Locate the cell with the specified text and output its [X, Y] center coordinate. 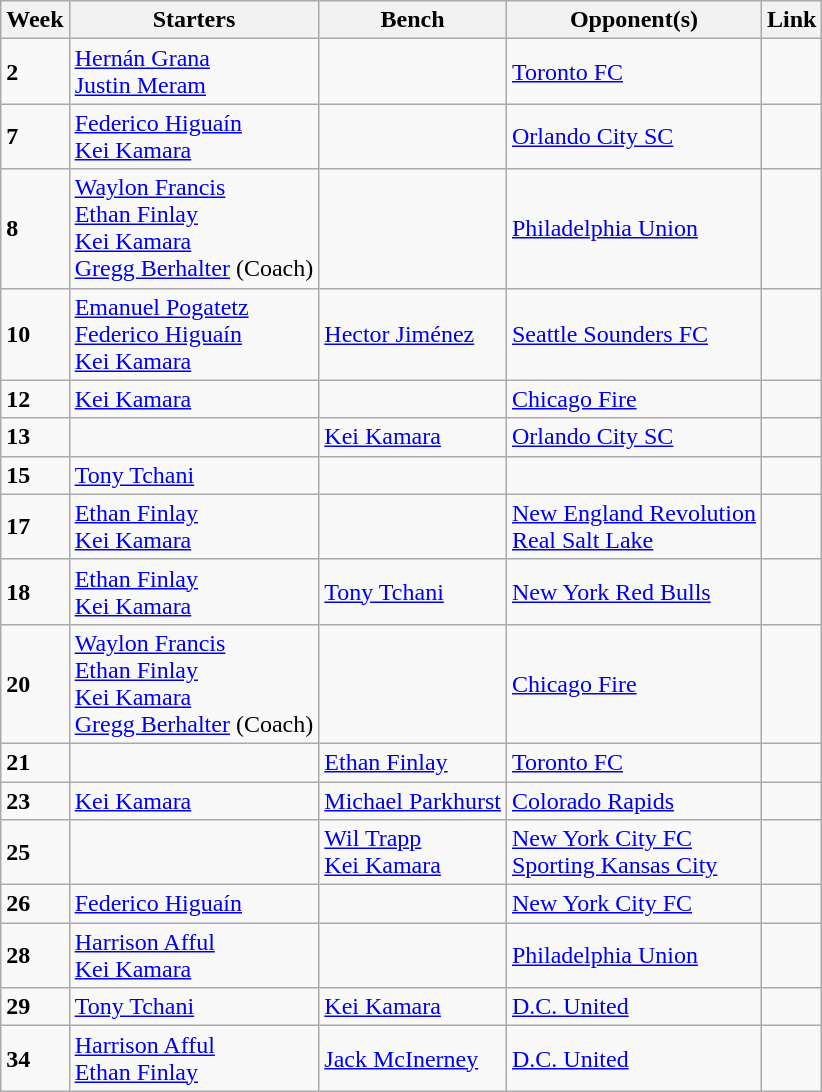
New York City FC [634, 904]
Harrison Afful Kei Kamara [194, 956]
15 [35, 475]
New York City FC Sporting Kansas City [634, 852]
Ethan Finlay [413, 762]
26 [35, 904]
Bench [413, 20]
17 [35, 526]
8 [35, 228]
34 [35, 1058]
10 [35, 334]
Wil Trapp Kei Kamara [413, 852]
Hernán Grana Justin Meram [194, 72]
Federico Higuaín Kei Kamara [194, 136]
Emanuel Pogatetz Federico Higuaín Kei Kamara [194, 334]
Starters [194, 20]
Hector Jiménez [413, 334]
13 [35, 437]
Week [35, 20]
Federico Higuaín [194, 904]
Jack McInerney [413, 1058]
New England Revolution Real Salt Lake [634, 526]
Seattle Sounders FC [634, 334]
28 [35, 956]
2 [35, 72]
18 [35, 592]
25 [35, 852]
Michael Parkhurst [413, 801]
20 [35, 684]
23 [35, 801]
Opponent(s) [634, 20]
29 [35, 1007]
Colorado Rapids [634, 801]
Link [791, 20]
12 [35, 399]
New York Red Bulls [634, 592]
7 [35, 136]
Harrison Afful Ethan Finlay [194, 1058]
21 [35, 762]
